From the cell containing the given text, extract its center point as (x, y) coordinate. 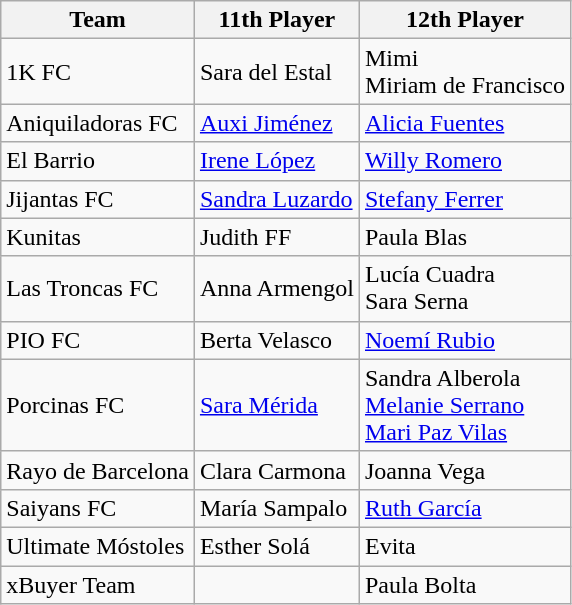
Lucía CuadraSara Serna (464, 288)
Las Troncas FC (98, 288)
Noemí Rubio (464, 340)
Sandra AlberolaMelanie SerranoMari Paz Vilas (464, 405)
PIO FC (98, 340)
Porcinas FC (98, 405)
Paula Blas (464, 237)
11th Player (276, 20)
Clara Carmona (276, 470)
Team (98, 20)
Esther Solá (276, 546)
MimiMiriam de Francisco (464, 72)
Ultimate Móstoles (98, 546)
Willy Romero (464, 161)
Alicia Fuentes (464, 123)
1K FC (98, 72)
Ruth García (464, 508)
Paula Bolta (464, 585)
Berta Velasco (276, 340)
Stefany Ferrer (464, 199)
Irene López (276, 161)
xBuyer Team (98, 585)
12th Player (464, 20)
Jijantas FC (98, 199)
Saiyans FC (98, 508)
Joanna Vega (464, 470)
María Sampalo (276, 508)
Evita (464, 546)
Judith FF (276, 237)
Aniquiladoras FC (98, 123)
Sandra Luzardo (276, 199)
Kunitas (98, 237)
Anna Armengol (276, 288)
Auxi Jiménez (276, 123)
Sara Mérida (276, 405)
El Barrio (98, 161)
Sara del Estal (276, 72)
Rayo de Barcelona (98, 470)
